For the text-containing cell, return its midpoint in [X, Y] coordinate format. 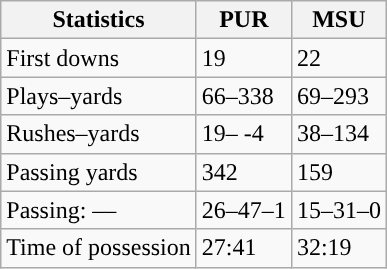
22 [338, 58]
19– -4 [244, 134]
First downs [99, 58]
Statistics [99, 20]
66–338 [244, 96]
PUR [244, 20]
19 [244, 58]
38–134 [338, 134]
15–31–0 [338, 210]
342 [244, 172]
27:41 [244, 248]
Passing: –– [99, 210]
32:19 [338, 248]
Plays–yards [99, 96]
Passing yards [99, 172]
Time of possession [99, 248]
159 [338, 172]
Rushes–yards [99, 134]
69–293 [338, 96]
26–47–1 [244, 210]
MSU [338, 20]
